Locate the cell with the specified text and output its (X, Y) center coordinate. 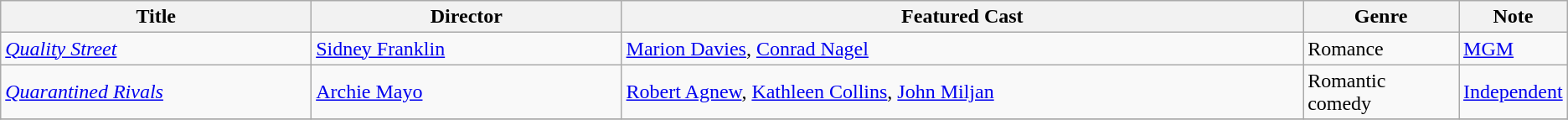
Romance (1381, 49)
Featured Cast (962, 17)
Romantic comedy (1381, 92)
Archie Mayo (467, 92)
Quarantined Rivals (156, 92)
Director (467, 17)
MGM (1514, 49)
Independent (1514, 92)
Sidney Franklin (467, 49)
Marion Davies, Conrad Nagel (962, 49)
Note (1514, 17)
Quality Street (156, 49)
Genre (1381, 17)
Robert Agnew, Kathleen Collins, John Miljan (962, 92)
Title (156, 17)
